Capture the cell that displays the provided text and extract its (X, Y) central coordinate. 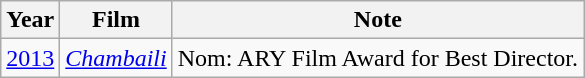
2013 (30, 58)
Film (116, 20)
Year (30, 20)
Note (378, 20)
Chambaili (116, 58)
Nom: ARY Film Award for Best Director. (378, 58)
